Search for the cell housing the specified text and yield its [x, y] center coordinate. 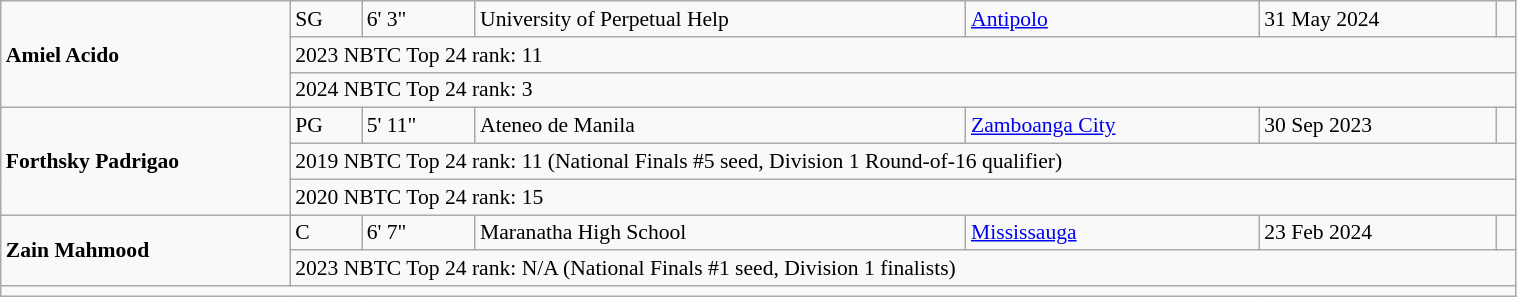
30 Sep 2023 [1378, 126]
2023 NBTC Top 24 rank: N/A (National Finals #1 seed, Division 1 finalists) [903, 269]
Amiel Acido [146, 54]
6' 3" [418, 19]
5' 11" [418, 126]
PG [326, 126]
SG [326, 19]
2024 NBTC Top 24 rank: 3 [903, 90]
University of Perpetual Help [720, 19]
C [326, 233]
Forthsky Padrigao [146, 162]
23 Feb 2024 [1378, 233]
2019 NBTC Top 24 rank: 11 (National Finals #5 seed, Division 1 Round-of-16 qualifier) [903, 162]
31 May 2024 [1378, 19]
Zain Mahmood [146, 250]
6' 7" [418, 233]
Ateneo de Manila [720, 126]
Mississauga [1112, 233]
2020 NBTC Top 24 rank: 15 [903, 197]
Maranatha High School [720, 233]
Antipolo [1112, 19]
2023 NBTC Top 24 rank: 11 [903, 55]
Zamboanga City [1112, 126]
